Scan for the cell matching the given text and deliver its [X, Y] coordinate at center. 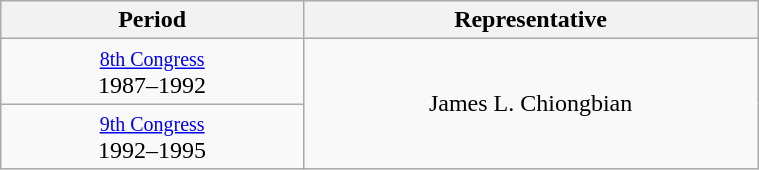
James L. Chiongbian [530, 104]
9th Congress1992–1995 [152, 136]
Representative [530, 20]
Period [152, 20]
8th Congress1987–1992 [152, 72]
